Find where the given text appears and provide that cell's center as (X, Y) coordinate. 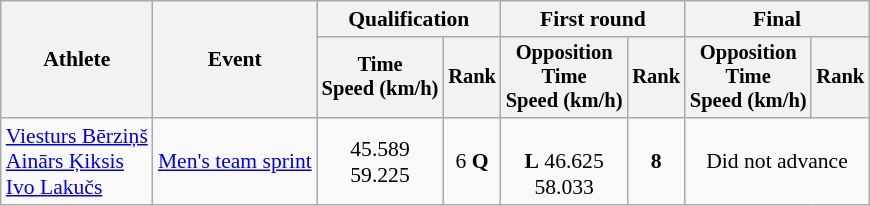
Did not advance (777, 162)
6 Q (472, 162)
Athlete (77, 60)
Event (235, 60)
TimeSpeed (km/h) (380, 78)
Viesturs BērziņšAinārs ĶiksisIvo Lakučs (77, 162)
45.58959.225 (380, 162)
Men's team sprint (235, 162)
8 (656, 162)
Qualification (409, 19)
L 46.62558.033 (564, 162)
First round (593, 19)
Final (777, 19)
